Locate the cell with the specified text and output its (X, Y) center coordinate. 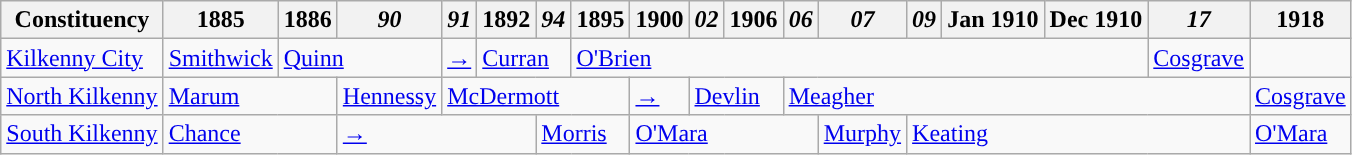
94 (554, 20)
Dec 1910 (1096, 20)
O'Brien (860, 58)
Devlin (736, 96)
06 (800, 20)
1895 (600, 20)
1885 (220, 20)
Morris (583, 134)
Marum (250, 96)
Chance (250, 134)
1918 (1301, 20)
02 (706, 20)
Constituency (82, 20)
McDermott (536, 96)
Curran (524, 58)
17 (1199, 20)
North Kilkenny (82, 96)
90 (389, 20)
Jan 1910 (993, 20)
Meagher (1016, 96)
1906 (754, 20)
1892 (506, 20)
Quinn (360, 58)
South Kilkenny (82, 134)
Smithwick (220, 58)
Murphy (862, 134)
07 (862, 20)
Hennessy (389, 96)
Keating (1078, 134)
09 (924, 20)
91 (460, 20)
Kilkenny City (82, 58)
1900 (660, 20)
1886 (308, 20)
